Capture the cell that displays the provided text and extract its [x, y] central coordinate. 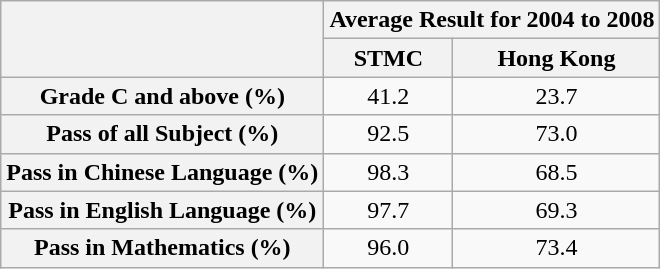
68.5 [556, 172]
97.7 [388, 210]
96.0 [388, 248]
Grade C and above (%) [162, 96]
73.4 [556, 248]
Average Result for 2004 to 2008 [492, 20]
Pass in English Language (%) [162, 210]
STMC [388, 58]
41.2 [388, 96]
23.7 [556, 96]
Pass in Chinese Language (%) [162, 172]
Hong Kong [556, 58]
69.3 [556, 210]
73.0 [556, 134]
92.5 [388, 134]
Pass in Mathematics (%) [162, 248]
98.3 [388, 172]
Pass of all Subject (%) [162, 134]
